Identify which cell holds the provided text, then report its (X, Y) central coordinate. 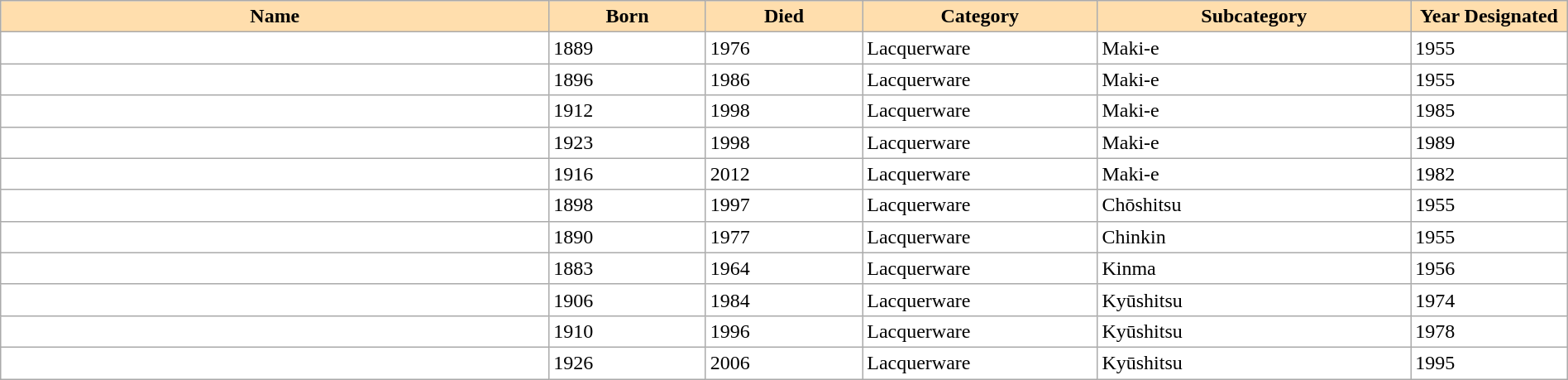
1989 (1489, 142)
1956 (1489, 268)
1995 (1489, 363)
1898 (627, 205)
1896 (627, 79)
1984 (784, 300)
1986 (784, 79)
1889 (627, 48)
1912 (627, 111)
1890 (627, 237)
Died (784, 17)
1997 (784, 205)
Subcategory (1254, 17)
1977 (784, 237)
Chinkin (1254, 237)
1978 (1489, 331)
1985 (1489, 111)
1996 (784, 331)
2006 (784, 363)
1964 (784, 268)
1916 (627, 174)
1982 (1489, 174)
Chōshitsu (1254, 205)
Kinma (1254, 268)
1926 (627, 363)
Born (627, 17)
Year Designated (1489, 17)
Name (275, 17)
1910 (627, 331)
1976 (784, 48)
Category (980, 17)
1923 (627, 142)
1883 (627, 268)
1974 (1489, 300)
2012 (784, 174)
1906 (627, 300)
